Search for the cell housing the specified text and yield its (x, y) center coordinate. 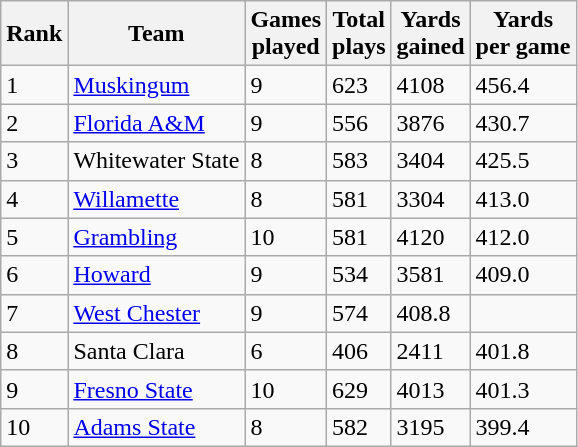
574 (359, 313)
7 (34, 313)
623 (359, 85)
Whitewater State (156, 161)
3195 (430, 427)
399.4 (523, 427)
408.8 (430, 313)
4013 (430, 389)
401.3 (523, 389)
4 (34, 199)
3304 (430, 199)
2 (34, 123)
Totalplays (359, 34)
4120 (430, 237)
Fresno State (156, 389)
Adams State (156, 427)
3581 (430, 275)
Florida A&M (156, 123)
406 (359, 351)
425.5 (523, 161)
2411 (430, 351)
3 (34, 161)
430.7 (523, 123)
556 (359, 123)
456.4 (523, 85)
4108 (430, 85)
409.0 (523, 275)
Muskingum (156, 85)
Team (156, 34)
Santa Clara (156, 351)
Rank (34, 34)
West Chester (156, 313)
Willamette (156, 199)
5 (34, 237)
Howard (156, 275)
534 (359, 275)
Yardsper game (523, 34)
3404 (430, 161)
629 (359, 389)
401.8 (523, 351)
3876 (430, 123)
1 (34, 85)
Grambling (156, 237)
582 (359, 427)
Gamesplayed (286, 34)
Yardsgained (430, 34)
583 (359, 161)
413.0 (523, 199)
412.0 (523, 237)
